Pinpoint the cell where the given text exists, returning its (x, y) midpoint coordinate. 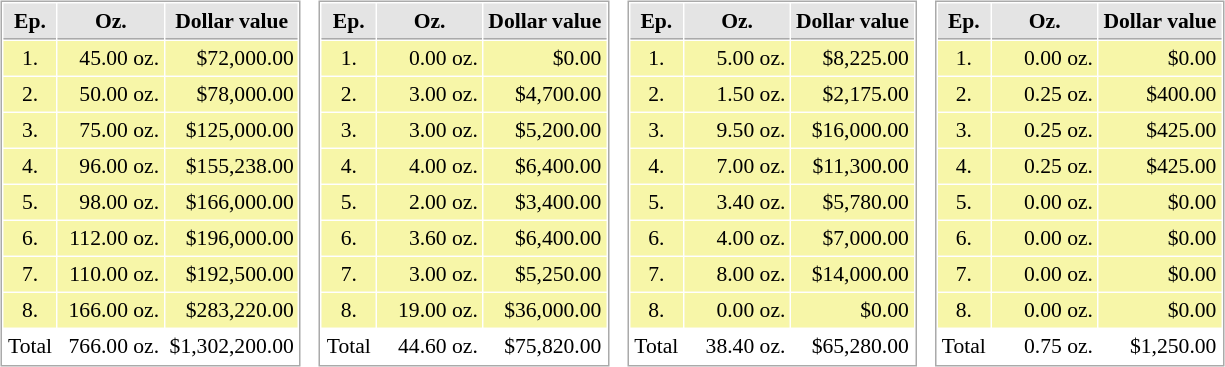
$7,000.00 (852, 238)
$125,000.00 (232, 130)
$400.00 (1160, 94)
0.75 oz. (1045, 346)
96.00 oz. (111, 166)
19.00 oz. (430, 310)
766.00 oz. (111, 346)
$14,000.00 (852, 274)
$192,500.00 (232, 274)
$196,000.00 (232, 238)
$16,000.00 (852, 130)
98.00 oz. (111, 202)
$1,250.00 (1160, 346)
50.00 oz. (111, 94)
$5,250.00 (545, 274)
$5,780.00 (852, 202)
$3,400.00 (545, 202)
$4,700.00 (545, 94)
$1,302,200.00 (232, 346)
$8,225.00 (852, 58)
45.00 oz. (111, 58)
8.00 oz. (737, 274)
110.00 oz. (111, 274)
5.00 oz. (737, 58)
9.50 oz. (737, 130)
$5,200.00 (545, 130)
75.00 oz. (111, 130)
112.00 oz. (111, 238)
166.00 oz. (111, 310)
3.60 oz. (430, 238)
$166,000.00 (232, 202)
38.40 oz. (737, 346)
7.00 oz. (737, 166)
1.50 oz. (737, 94)
$78,000.00 (232, 94)
$75,820.00 (545, 346)
2.00 oz. (430, 202)
$72,000.00 (232, 58)
3.40 oz. (737, 202)
$283,220.00 (232, 310)
$65,280.00 (852, 346)
$11,300.00 (852, 166)
$2,175.00 (852, 94)
$155,238.00 (232, 166)
$36,000.00 (545, 310)
44.60 oz. (430, 346)
